Return [x, y] of the center of cell containing provided text 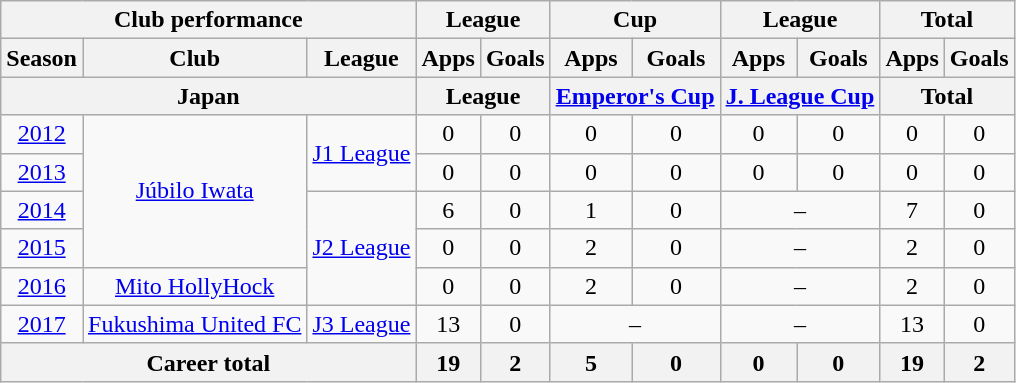
Fukushima United FC [194, 324]
J1 League [362, 153]
Season [42, 58]
J2 League [362, 248]
J. League Cup [800, 96]
7 [912, 210]
Júbilo Iwata [194, 191]
6 [448, 210]
J3 League [362, 324]
Club [194, 58]
2014 [42, 210]
Emperor's Cup [635, 96]
2013 [42, 172]
Career total [208, 362]
Cup [635, 20]
Mito HollyHock [194, 286]
2017 [42, 324]
1 [591, 210]
2016 [42, 286]
2015 [42, 248]
2012 [42, 134]
Japan [208, 96]
Club performance [208, 20]
5 [591, 362]
